Extract the (X, Y) coordinate from the center of the cell holding the provided text.  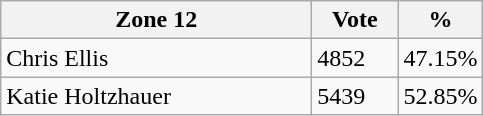
Katie Holtzhauer (156, 96)
47.15% (440, 58)
Zone 12 (156, 20)
Chris Ellis (156, 58)
% (440, 20)
5439 (355, 96)
52.85% (440, 96)
4852 (355, 58)
Vote (355, 20)
